Output the [x, y] coordinate of the center of the cell containing the given text.  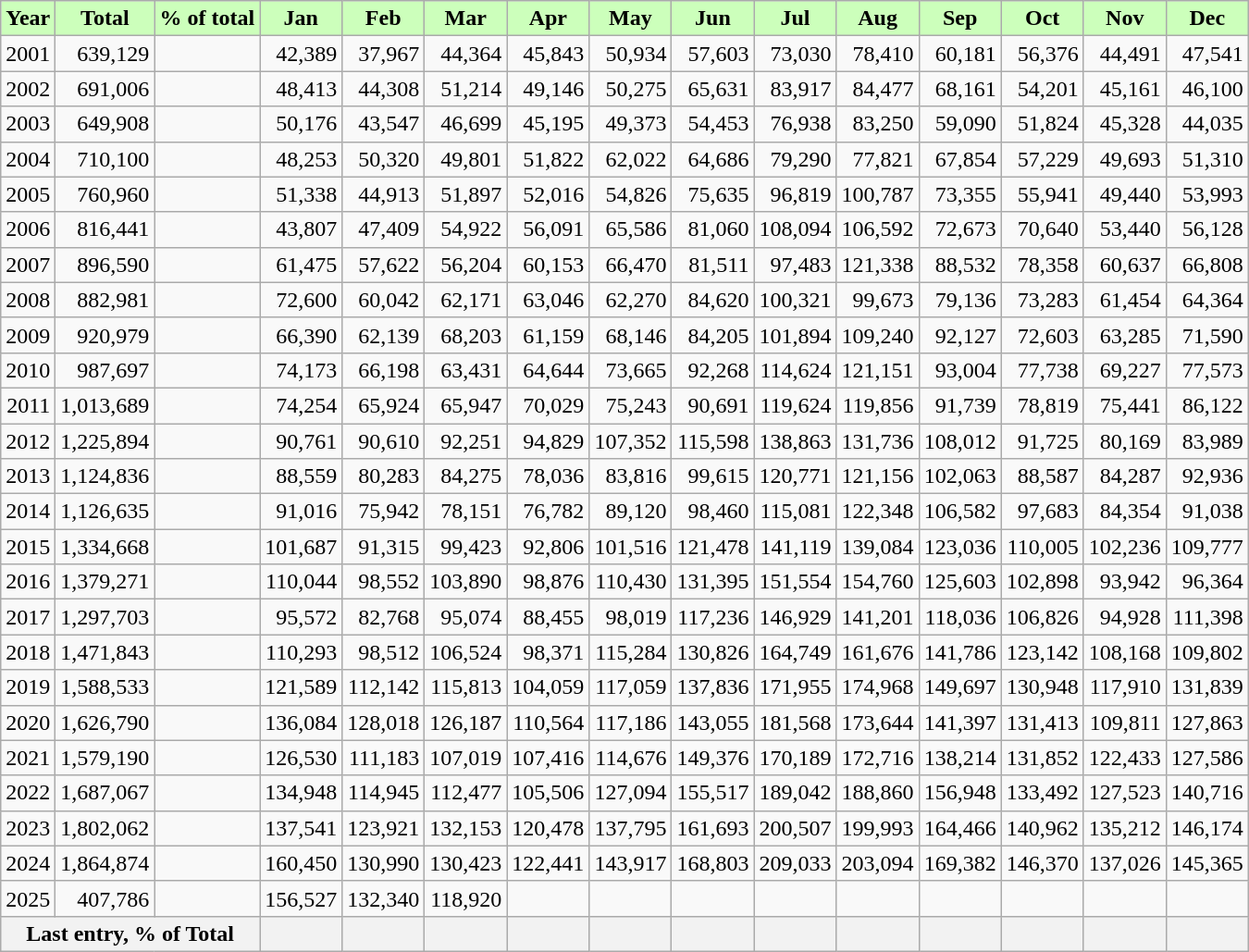
92,251 [466, 441]
2013 [28, 476]
154,760 [877, 582]
45,161 [1125, 89]
67,854 [960, 159]
2007 [28, 265]
77,738 [1042, 370]
130,948 [1042, 687]
56,091 [548, 229]
83,250 [877, 124]
1,588,533 [105, 687]
131,736 [877, 441]
126,187 [466, 723]
106,524 [466, 652]
2009 [28, 335]
128,018 [383, 723]
64,644 [548, 370]
51,338 [302, 194]
101,516 [631, 547]
137,836 [712, 687]
47,409 [383, 229]
111,398 [1206, 617]
57,603 [712, 54]
66,390 [302, 335]
103,890 [466, 582]
84,477 [877, 89]
1,687,067 [105, 793]
106,582 [960, 512]
106,592 [877, 229]
73,030 [796, 54]
69,227 [1125, 370]
51,310 [1206, 159]
102,063 [960, 476]
199,993 [877, 828]
131,852 [1042, 758]
136,084 [302, 723]
94,829 [548, 441]
2005 [28, 194]
Last entry, % of Total [130, 933]
50,176 [302, 124]
1,124,836 [105, 476]
49,801 [466, 159]
90,761 [302, 441]
82,768 [383, 617]
106,826 [1042, 617]
115,813 [466, 687]
81,060 [712, 229]
156,948 [960, 793]
134,948 [302, 793]
53,440 [1125, 229]
146,370 [1042, 863]
42,389 [302, 54]
91,038 [1206, 512]
1,802,062 [105, 828]
100,321 [796, 300]
92,127 [960, 335]
101,894 [796, 335]
127,586 [1206, 758]
115,598 [712, 441]
83,917 [796, 89]
49,373 [631, 124]
2012 [28, 441]
44,308 [383, 89]
160,450 [302, 863]
60,042 [383, 300]
44,913 [383, 194]
Mar [466, 19]
2014 [28, 512]
115,081 [796, 512]
56,376 [1042, 54]
1,864,874 [105, 863]
80,169 [1125, 441]
2019 [28, 687]
73,355 [960, 194]
127,863 [1206, 723]
86,122 [1206, 405]
102,236 [1125, 547]
102,898 [1042, 582]
83,989 [1206, 441]
99,615 [712, 476]
130,423 [466, 863]
59,090 [960, 124]
2017 [28, 617]
118,036 [960, 617]
109,802 [1206, 652]
2001 [28, 54]
107,019 [466, 758]
54,826 [631, 194]
151,554 [796, 582]
88,587 [1042, 476]
131,839 [1206, 687]
63,046 [548, 300]
141,397 [960, 723]
44,364 [466, 54]
Year [28, 19]
77,821 [877, 159]
50,320 [383, 159]
987,697 [105, 370]
108,094 [796, 229]
43,807 [302, 229]
98,019 [631, 617]
110,293 [302, 652]
78,410 [877, 54]
639,129 [105, 54]
79,136 [960, 300]
882,981 [105, 300]
51,822 [548, 159]
112,477 [466, 793]
649,908 [105, 124]
132,340 [383, 898]
May [631, 19]
2025 [28, 898]
109,811 [1125, 723]
70,640 [1042, 229]
99,423 [466, 547]
101,687 [302, 547]
57,229 [1042, 159]
92,936 [1206, 476]
65,947 [466, 405]
121,338 [877, 265]
164,466 [960, 828]
65,586 [631, 229]
96,364 [1206, 582]
137,795 [631, 828]
45,328 [1125, 124]
94,928 [1125, 617]
78,151 [466, 512]
49,693 [1125, 159]
141,119 [796, 547]
95,074 [466, 617]
169,382 [960, 863]
2003 [28, 124]
920,979 [105, 335]
131,413 [1042, 723]
74,173 [302, 370]
209,033 [796, 863]
51,897 [466, 194]
72,603 [1042, 335]
49,440 [1125, 194]
57,622 [383, 265]
49,146 [548, 89]
Jul [796, 19]
118,920 [466, 898]
168,803 [712, 863]
98,876 [548, 582]
Jan [302, 19]
47,541 [1206, 54]
77,573 [1206, 370]
54,453 [712, 124]
114,624 [796, 370]
149,376 [712, 758]
110,005 [1042, 547]
91,739 [960, 405]
64,364 [1206, 300]
1,334,668 [105, 547]
97,483 [796, 265]
139,084 [877, 547]
79,290 [796, 159]
43,547 [383, 124]
91,315 [383, 547]
98,371 [548, 652]
63,431 [466, 370]
53,993 [1206, 194]
51,824 [1042, 124]
109,240 [877, 335]
88,559 [302, 476]
51,214 [466, 89]
122,348 [877, 512]
115,284 [631, 652]
60,181 [960, 54]
78,036 [548, 476]
90,691 [712, 405]
105,506 [548, 793]
1,471,843 [105, 652]
48,253 [302, 159]
92,806 [548, 547]
50,934 [631, 54]
1,126,635 [105, 512]
130,990 [383, 863]
171,955 [796, 687]
Total [105, 19]
2024 [28, 863]
2023 [28, 828]
50,275 [631, 89]
112,142 [383, 687]
122,441 [548, 863]
80,283 [383, 476]
161,676 [877, 652]
61,454 [1125, 300]
65,924 [383, 405]
130,826 [712, 652]
2008 [28, 300]
121,151 [877, 370]
46,100 [1206, 89]
110,044 [302, 582]
1,225,894 [105, 441]
66,198 [383, 370]
54,922 [466, 229]
44,035 [1206, 124]
120,478 [548, 828]
90,610 [383, 441]
121,589 [302, 687]
56,128 [1206, 229]
2010 [28, 370]
Jun [712, 19]
156,527 [302, 898]
84,287 [1125, 476]
107,416 [548, 758]
117,186 [631, 723]
2022 [28, 793]
181,568 [796, 723]
37,967 [383, 54]
126,530 [302, 758]
137,541 [302, 828]
170,189 [796, 758]
896,590 [105, 265]
188,860 [877, 793]
55,941 [1042, 194]
119,624 [796, 405]
140,716 [1206, 793]
68,203 [466, 335]
174,968 [877, 687]
68,161 [960, 89]
88,455 [548, 617]
91,725 [1042, 441]
95,572 [302, 617]
61,475 [302, 265]
123,921 [383, 828]
143,055 [712, 723]
45,195 [548, 124]
133,492 [1042, 793]
Feb [383, 19]
62,270 [631, 300]
164,749 [796, 652]
100,787 [877, 194]
73,283 [1042, 300]
161,693 [712, 828]
83,816 [631, 476]
Dec [1206, 19]
172,716 [877, 758]
84,205 [712, 335]
Apr [548, 19]
54,201 [1042, 89]
173,644 [877, 723]
141,786 [960, 652]
141,201 [877, 617]
1,579,190 [105, 758]
64,686 [712, 159]
48,413 [302, 89]
125,603 [960, 582]
75,243 [631, 405]
72,673 [960, 229]
131,395 [712, 582]
137,026 [1125, 863]
2011 [28, 405]
60,153 [548, 265]
127,094 [631, 793]
121,156 [877, 476]
691,006 [105, 89]
140,962 [1042, 828]
117,910 [1125, 687]
62,139 [383, 335]
146,929 [796, 617]
46,699 [466, 124]
98,512 [383, 652]
110,430 [631, 582]
2002 [28, 89]
203,094 [877, 863]
75,635 [712, 194]
70,029 [548, 405]
1,013,689 [105, 405]
93,942 [1125, 582]
76,782 [548, 512]
132,153 [466, 828]
76,938 [796, 124]
407,786 [105, 898]
111,183 [383, 758]
78,358 [1042, 265]
81,511 [712, 265]
93,004 [960, 370]
73,665 [631, 370]
84,620 [712, 300]
117,236 [712, 617]
155,517 [712, 793]
146,174 [1206, 828]
65,631 [712, 89]
2006 [28, 229]
1,297,703 [105, 617]
123,142 [1042, 652]
114,676 [631, 758]
84,354 [1125, 512]
56,204 [466, 265]
75,942 [383, 512]
84,275 [466, 476]
119,856 [877, 405]
107,352 [631, 441]
52,016 [548, 194]
122,433 [1125, 758]
149,697 [960, 687]
62,022 [631, 159]
99,673 [877, 300]
92,268 [712, 370]
89,120 [631, 512]
66,470 [631, 265]
145,365 [1206, 863]
108,168 [1125, 652]
189,042 [796, 793]
760,960 [105, 194]
138,863 [796, 441]
108,012 [960, 441]
Sep [960, 19]
2018 [28, 652]
123,036 [960, 547]
109,777 [1206, 547]
96,819 [796, 194]
% of total [207, 19]
143,917 [631, 863]
2016 [28, 582]
121,478 [712, 547]
62,171 [466, 300]
98,552 [383, 582]
97,683 [1042, 512]
120,771 [796, 476]
110,564 [548, 723]
816,441 [105, 229]
2015 [28, 547]
200,507 [796, 828]
127,523 [1125, 793]
710,100 [105, 159]
138,214 [960, 758]
2021 [28, 758]
2004 [28, 159]
104,059 [548, 687]
45,843 [548, 54]
1,626,790 [105, 723]
78,819 [1042, 405]
44,491 [1125, 54]
88,532 [960, 265]
66,808 [1206, 265]
74,254 [302, 405]
61,159 [548, 335]
98,460 [712, 512]
2020 [28, 723]
Nov [1125, 19]
135,212 [1125, 828]
63,285 [1125, 335]
Oct [1042, 19]
117,059 [631, 687]
71,590 [1206, 335]
72,600 [302, 300]
60,637 [1125, 265]
1,379,271 [105, 582]
68,146 [631, 335]
91,016 [302, 512]
75,441 [1125, 405]
114,945 [383, 793]
Aug [877, 19]
